Output the (X, Y) coordinate of the center of the cell containing the given text.  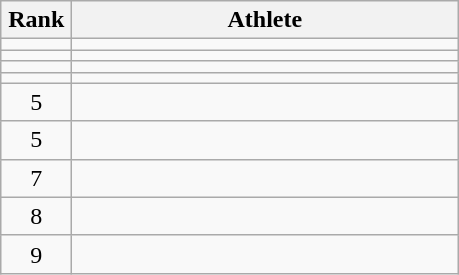
8 (36, 216)
Athlete (265, 20)
7 (36, 178)
Rank (36, 20)
9 (36, 254)
